Scan for the cell matching the given text and deliver its (X, Y) coordinate at center. 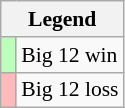
Big 12 loss (70, 90)
Big 12 win (70, 55)
Legend (62, 19)
